Extract the [x, y] coordinate from the center of the cell holding the provided text.  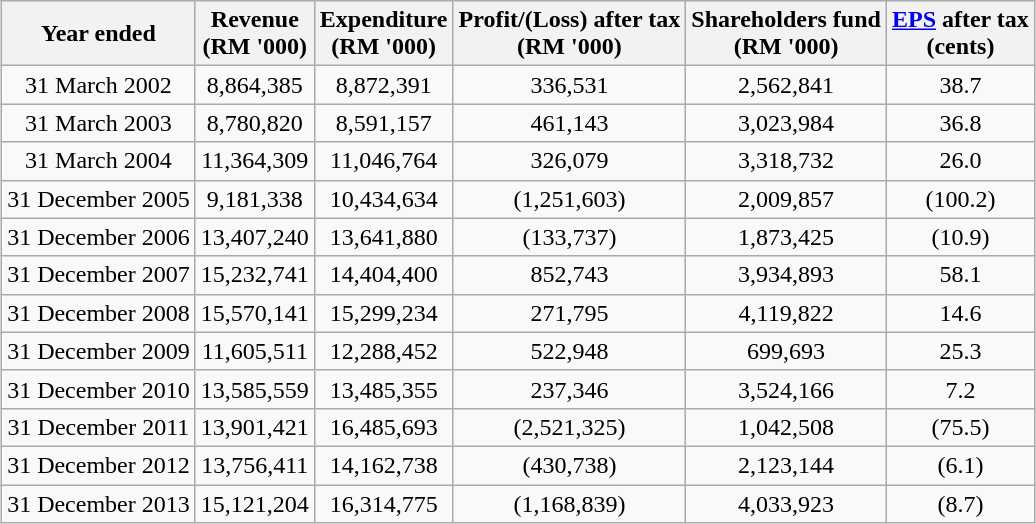
271,795 [570, 313]
14,404,400 [384, 275]
1,873,425 [786, 237]
(6.1) [960, 465]
522,948 [570, 351]
4,033,923 [786, 503]
15,232,741 [254, 275]
38.7 [960, 85]
1,042,508 [786, 427]
11,364,309 [254, 161]
8,864,385 [254, 85]
3,934,893 [786, 275]
(8.7) [960, 503]
Revenue(RM '000) [254, 34]
3,318,732 [786, 161]
31 March 2004 [99, 161]
14,162,738 [384, 465]
Shareholders fund(RM '000) [786, 34]
(2,521,325) [570, 427]
699,693 [786, 351]
31 December 2012 [99, 465]
31 December 2009 [99, 351]
8,780,820 [254, 123]
31 December 2005 [99, 199]
9,181,338 [254, 199]
58.1 [960, 275]
13,485,355 [384, 389]
16,314,775 [384, 503]
15,570,141 [254, 313]
13,901,421 [254, 427]
10,434,634 [384, 199]
3,524,166 [786, 389]
31 December 2010 [99, 389]
31 March 2003 [99, 123]
26.0 [960, 161]
336,531 [570, 85]
13,407,240 [254, 237]
14.6 [960, 313]
25.3 [960, 351]
(430,738) [570, 465]
(1,251,603) [570, 199]
Expenditure(RM '000) [384, 34]
15,299,234 [384, 313]
36.8 [960, 123]
13,641,880 [384, 237]
461,143 [570, 123]
4,119,822 [786, 313]
31 December 2006 [99, 237]
8,872,391 [384, 85]
Year ended [99, 34]
2,562,841 [786, 85]
12,288,452 [384, 351]
31 December 2013 [99, 503]
11,605,511 [254, 351]
2,123,144 [786, 465]
(75.5) [960, 427]
(100.2) [960, 199]
326,079 [570, 161]
13,756,411 [254, 465]
31 December 2008 [99, 313]
2,009,857 [786, 199]
237,346 [570, 389]
16,485,693 [384, 427]
3,023,984 [786, 123]
31 December 2007 [99, 275]
13,585,559 [254, 389]
15,121,204 [254, 503]
(133,737) [570, 237]
7.2 [960, 389]
11,046,764 [384, 161]
31 March 2002 [99, 85]
Profit/(Loss) after tax(RM '000) [570, 34]
31 December 2011 [99, 427]
EPS after tax(cents) [960, 34]
8,591,157 [384, 123]
(1,168,839) [570, 503]
852,743 [570, 275]
(10.9) [960, 237]
